Find where the given text appears and provide that cell's center as (X, Y) coordinate. 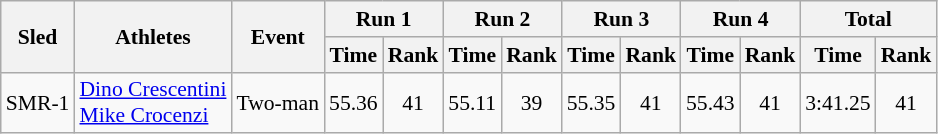
Dino CrescentiniMike Crocenzi (152, 102)
Event (278, 36)
55.35 (592, 102)
Run 2 (502, 19)
Total (868, 19)
55.36 (354, 102)
Two-man (278, 102)
55.11 (472, 102)
Run 3 (622, 19)
SMR-1 (38, 102)
Run 4 (740, 19)
Run 1 (384, 19)
39 (532, 102)
55.43 (710, 102)
Athletes (152, 36)
Sled (38, 36)
3:41.25 (838, 102)
